Search for the cell housing the specified text and yield its [X, Y] center coordinate. 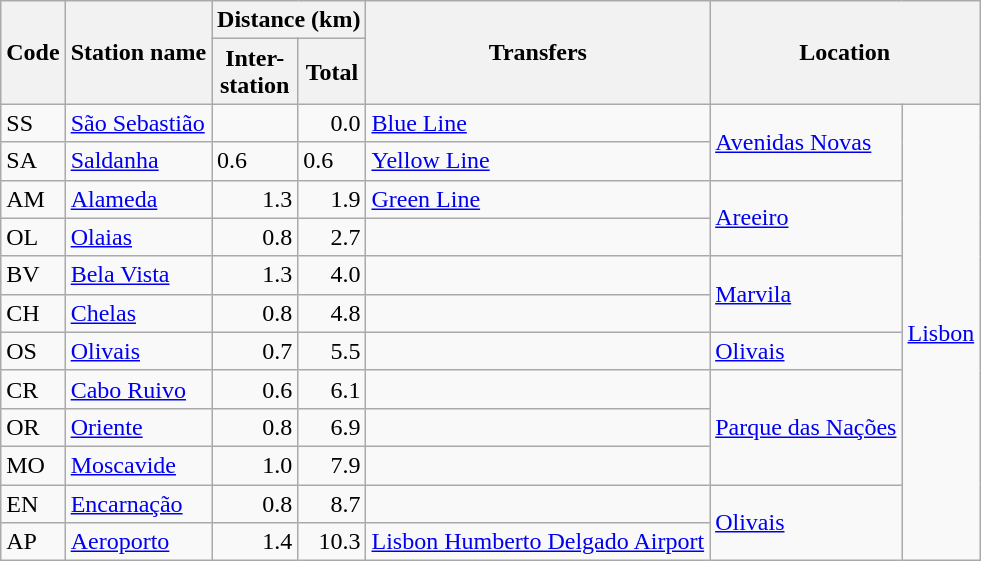
Olaias [138, 237]
Blue Line [538, 123]
Lisbon [941, 332]
AP [33, 542]
Avenidas Novas [806, 142]
São Sebastião [138, 123]
Alameda [138, 199]
10.3 [332, 542]
7.9 [332, 465]
1.4 [255, 542]
Areeiro [806, 218]
4.0 [332, 275]
OL [33, 237]
Cabo Ruivo [138, 389]
CR [33, 389]
Parque das Nações [806, 427]
MO [33, 465]
Distance (km) [289, 20]
Bela Vista [138, 275]
Code [33, 52]
0.7 [255, 351]
AM [33, 199]
CH [33, 313]
0.0 [332, 123]
BV [33, 275]
Total [332, 72]
OR [33, 427]
8.7 [332, 503]
SS [33, 123]
Yellow Line [538, 161]
Chelas [138, 313]
2.7 [332, 237]
Station name [138, 52]
5.5 [332, 351]
SA [33, 161]
Oriente [138, 427]
Transfers [538, 52]
Aeroporto [138, 542]
Moscavide [138, 465]
Location [845, 52]
Marvila [806, 294]
6.1 [332, 389]
Encarnação [138, 503]
4.8 [332, 313]
Lisbon Humberto Delgado Airport [538, 542]
Green Line [538, 199]
OS [33, 351]
Inter-station [255, 72]
1.9 [332, 199]
Saldanha [138, 161]
EN [33, 503]
1.0 [255, 465]
6.9 [332, 427]
